Detect which cell encompasses the target text, then output its (x, y) center coordinate. 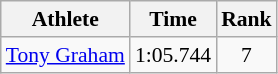
1:05.744 (173, 55)
Tony Graham (66, 55)
Rank (246, 19)
7 (246, 55)
Time (173, 19)
Athlete (66, 19)
